Determine the [X, Y] coordinate at the center of the cell enclosing the given text.  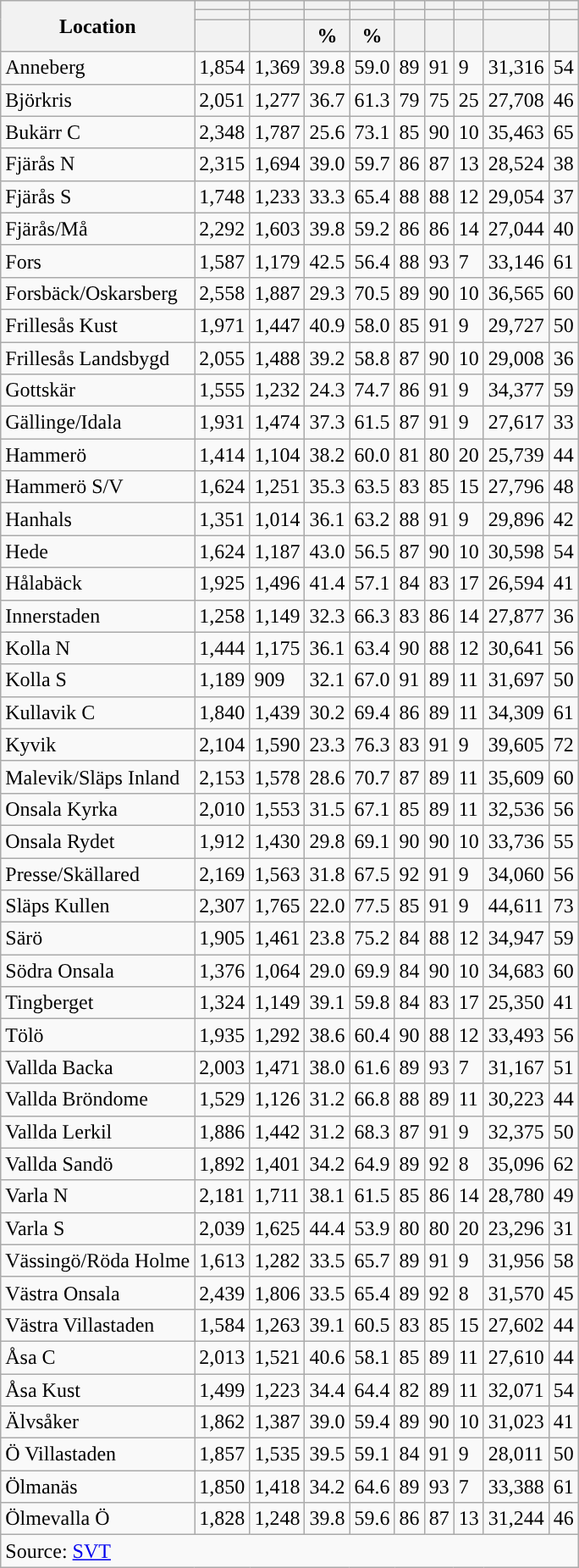
2,003 [222, 1067]
Gällinge/Idala [98, 423]
Västra Villastaden [98, 1325]
33 [564, 423]
31,023 [516, 1422]
1,351 [222, 519]
32,375 [516, 1132]
1,971 [222, 325]
34,309 [516, 712]
1,584 [222, 1325]
Innerstaden [98, 616]
77.5 [372, 906]
Varla N [98, 1196]
28.6 [327, 777]
59.2 [372, 229]
1,587 [222, 261]
2,013 [222, 1357]
1,461 [278, 939]
81 [410, 455]
Kolla N [98, 648]
42.5 [327, 261]
29,054 [516, 197]
29,008 [516, 358]
44,611 [516, 906]
1,014 [278, 519]
Ö Villastaden [98, 1454]
42 [564, 519]
Anneberg [98, 68]
2,169 [222, 873]
2,292 [222, 229]
1,324 [222, 1003]
40.9 [327, 325]
64.6 [372, 1487]
Älvsåker [98, 1422]
1,887 [278, 293]
58.0 [372, 325]
1,711 [278, 1196]
73 [564, 906]
40.6 [327, 1357]
31,167 [516, 1067]
Vässingö/Röda Holme [98, 1260]
29.0 [327, 971]
39.2 [327, 358]
Ölmevalla Ö [98, 1519]
Hammerö S/V [98, 487]
Hålabäck [98, 584]
Åsa Kust [98, 1390]
27,602 [516, 1325]
1,282 [278, 1260]
Kullavik C [98, 712]
1,430 [278, 841]
70.7 [372, 777]
61.3 [372, 100]
63.2 [372, 519]
59.8 [372, 1003]
31.5 [327, 809]
41.4 [327, 584]
1,931 [222, 423]
2,558 [222, 293]
49 [564, 1196]
75.2 [372, 939]
Vallda Bröndome [98, 1100]
1,488 [278, 358]
1,442 [278, 1132]
1,828 [222, 1519]
30,223 [516, 1100]
60.4 [372, 1035]
67.0 [372, 680]
909 [278, 680]
2,055 [222, 358]
1,175 [278, 648]
30,598 [516, 551]
1,104 [278, 455]
2,348 [222, 132]
31.8 [327, 873]
1,471 [278, 1067]
1,187 [278, 551]
60.0 [372, 455]
1,376 [222, 971]
1,854 [222, 68]
31,244 [516, 1519]
33,388 [516, 1487]
34,947 [516, 939]
37 [564, 197]
1,625 [278, 1228]
1,892 [222, 1164]
Särö [98, 939]
1,935 [222, 1035]
Björkris [98, 100]
1,578 [278, 777]
Vallda Sandö [98, 1164]
Source: SVT [289, 1551]
2,315 [222, 164]
Södra Onsala [98, 971]
27,610 [516, 1357]
36.7 [327, 100]
Hede [98, 551]
2,039 [222, 1228]
1,474 [278, 423]
34,377 [516, 391]
29.3 [327, 293]
39.5 [327, 1454]
1,850 [222, 1487]
69.4 [372, 712]
Fjärås S [98, 197]
59.4 [372, 1422]
30,641 [516, 648]
73.1 [372, 132]
2,439 [222, 1293]
1,765 [278, 906]
32.1 [327, 680]
Vallda Lerkil [98, 1132]
35,463 [516, 132]
1,369 [278, 68]
82 [410, 1390]
76.3 [372, 745]
Västra Onsala [98, 1293]
1,840 [222, 712]
2,181 [222, 1196]
1,447 [278, 325]
Gottskär [98, 391]
1,857 [222, 1454]
55 [564, 841]
28,011 [516, 1454]
25 [469, 100]
58.8 [372, 358]
59.6 [372, 1519]
1,263 [278, 1325]
1,387 [278, 1422]
44.4 [327, 1228]
1,292 [278, 1035]
31,316 [516, 68]
25,350 [516, 1003]
31,956 [516, 1260]
1,787 [278, 132]
Åsa C [98, 1357]
Släps Kullen [98, 906]
Malevik/Släps Inland [98, 777]
72 [564, 745]
Tingberget [98, 1003]
23.3 [327, 745]
56.4 [372, 261]
2,051 [222, 100]
25.6 [327, 132]
57.1 [372, 584]
1,223 [278, 1390]
33,146 [516, 261]
45 [564, 1293]
Onsala Kyrka [98, 809]
Ölmanäs [98, 1487]
1,444 [222, 648]
Frillesås Kust [98, 325]
63.5 [372, 487]
1,886 [222, 1132]
68.3 [372, 1132]
74.7 [372, 391]
1,499 [222, 1390]
1,555 [222, 391]
1,925 [222, 584]
66.3 [372, 616]
27,617 [516, 423]
1,603 [278, 229]
1,529 [222, 1100]
1,905 [222, 939]
Fjärås/Må [98, 229]
2,010 [222, 809]
36,565 [516, 293]
22.0 [327, 906]
27,796 [516, 487]
31 [564, 1228]
34,683 [516, 971]
29,896 [516, 519]
24.3 [327, 391]
1,613 [222, 1260]
23,296 [516, 1228]
65.7 [372, 1260]
31,697 [516, 680]
Fjärås N [98, 164]
1,179 [278, 261]
Tölö [98, 1035]
29.8 [327, 841]
38.1 [327, 1196]
1,248 [278, 1519]
1,277 [278, 100]
32,536 [516, 809]
33.3 [327, 197]
1,912 [222, 841]
38.0 [327, 1067]
69.9 [372, 971]
Location [98, 26]
26,594 [516, 584]
1,414 [222, 455]
1,563 [278, 873]
69.1 [372, 841]
Bukärr C [98, 132]
39,605 [516, 745]
38.2 [327, 455]
28,524 [516, 164]
1,401 [278, 1164]
1,258 [222, 616]
1,521 [278, 1357]
59.7 [372, 164]
43.0 [327, 551]
1,418 [278, 1487]
1,806 [278, 1293]
28,780 [516, 1196]
1,233 [278, 197]
62 [564, 1164]
60.5 [372, 1325]
67.1 [372, 809]
Hanhals [98, 519]
29,727 [516, 325]
33,736 [516, 841]
Hammerö [98, 455]
58 [564, 1260]
1,189 [222, 680]
58.1 [372, 1357]
1,553 [278, 809]
2,153 [222, 777]
38.6 [327, 1035]
70.5 [372, 293]
34.4 [327, 1390]
79 [410, 100]
23.8 [327, 939]
1,126 [278, 1100]
25,739 [516, 455]
Fors [98, 261]
33,493 [516, 1035]
1,590 [278, 745]
Vallda Backa [98, 1067]
65 [564, 132]
35,609 [516, 777]
1,251 [278, 487]
37.3 [327, 423]
64.9 [372, 1164]
1,064 [278, 971]
27,044 [516, 229]
59.1 [372, 1454]
48 [564, 487]
1,748 [222, 197]
59.0 [372, 68]
30.2 [327, 712]
Kyvik [98, 745]
Varla S [98, 1228]
Kolla S [98, 680]
32.3 [327, 616]
51 [564, 1067]
Onsala Rydet [98, 841]
1,439 [278, 712]
40 [564, 229]
66.8 [372, 1100]
53.9 [372, 1228]
Presse/Skällared [98, 873]
1,232 [278, 391]
27,708 [516, 100]
75 [438, 100]
38 [564, 164]
67.5 [372, 873]
35.3 [327, 487]
63.4 [372, 648]
Frillesås Landsbygd [98, 358]
1,694 [278, 164]
27,877 [516, 616]
2,104 [222, 745]
2,307 [222, 906]
56.5 [372, 551]
Forsbäck/Oskarsberg [98, 293]
1,496 [278, 584]
31,570 [516, 1293]
35,096 [516, 1164]
61.6 [372, 1067]
34,060 [516, 873]
1,862 [222, 1422]
1,535 [278, 1454]
64.4 [372, 1390]
32,071 [516, 1390]
